From the cell containing the given text, extract its center point as [x, y] coordinate. 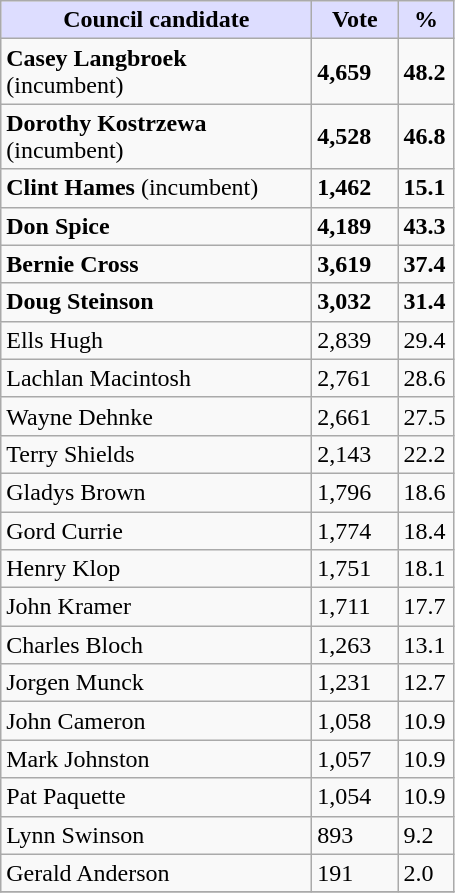
2,839 [355, 340]
Gord Currie [156, 531]
1,057 [355, 759]
18.4 [426, 531]
Bernie Cross [156, 264]
893 [355, 835]
John Cameron [156, 721]
John Kramer [156, 607]
17.7 [426, 607]
12.7 [426, 683]
29.4 [426, 340]
3,032 [355, 302]
Casey Langbroek (incumbent) [156, 72]
Lynn Swinson [156, 835]
Doug Steinson [156, 302]
4,528 [355, 136]
191 [355, 873]
27.5 [426, 416]
Council candidate [156, 20]
Gerald Anderson [156, 873]
Don Spice [156, 226]
Dorothy Kostrzewa (incumbent) [156, 136]
Wayne Dehnke [156, 416]
Pat Paquette [156, 797]
4,659 [355, 72]
Gladys Brown [156, 492]
1,796 [355, 492]
2.0 [426, 873]
18.6 [426, 492]
28.6 [426, 378]
Lachlan Macintosh [156, 378]
Clint Hames (incumbent) [156, 188]
1,231 [355, 683]
43.3 [426, 226]
Jorgen Munck [156, 683]
1,263 [355, 645]
1,054 [355, 797]
Mark Johnston [156, 759]
% [426, 20]
Henry Klop [156, 569]
Vote [355, 20]
31.4 [426, 302]
2,761 [355, 378]
1,751 [355, 569]
37.4 [426, 264]
2,661 [355, 416]
2,143 [355, 454]
Charles Bloch [156, 645]
4,189 [355, 226]
22.2 [426, 454]
Ells Hugh [156, 340]
1,711 [355, 607]
13.1 [426, 645]
1,058 [355, 721]
1,462 [355, 188]
9.2 [426, 835]
48.2 [426, 72]
1,774 [355, 531]
18.1 [426, 569]
Terry Shields [156, 454]
3,619 [355, 264]
46.8 [426, 136]
15.1 [426, 188]
